Provide the (X, Y) coordinate of the cell's center where the given text is located.  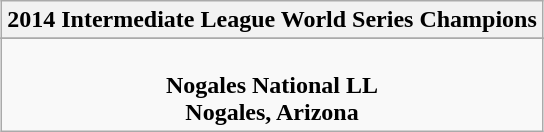
Nogales National LLNogales, Arizona (272, 85)
2014 Intermediate League World Series Champions (272, 20)
